Scan for the cell matching the given text and deliver its (x, y) coordinate at center. 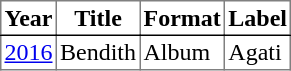
2016 (29, 52)
Title (98, 18)
Format (182, 18)
Bendith (98, 52)
Album (182, 52)
Year (29, 18)
Agati (258, 52)
Label (258, 18)
